Return (x, y) of the center of cell containing provided text 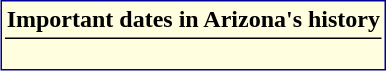
Important dates in Arizona's history (193, 19)
